Determine the [x, y] coordinate at the center of the cell enclosing the given text.  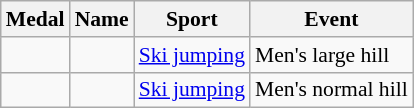
Sport [192, 19]
Event [332, 19]
Medal [36, 19]
Men's large hill [332, 55]
Name [102, 19]
Men's normal hill [332, 90]
